For the text-containing cell, return its midpoint in [X, Y] coordinate format. 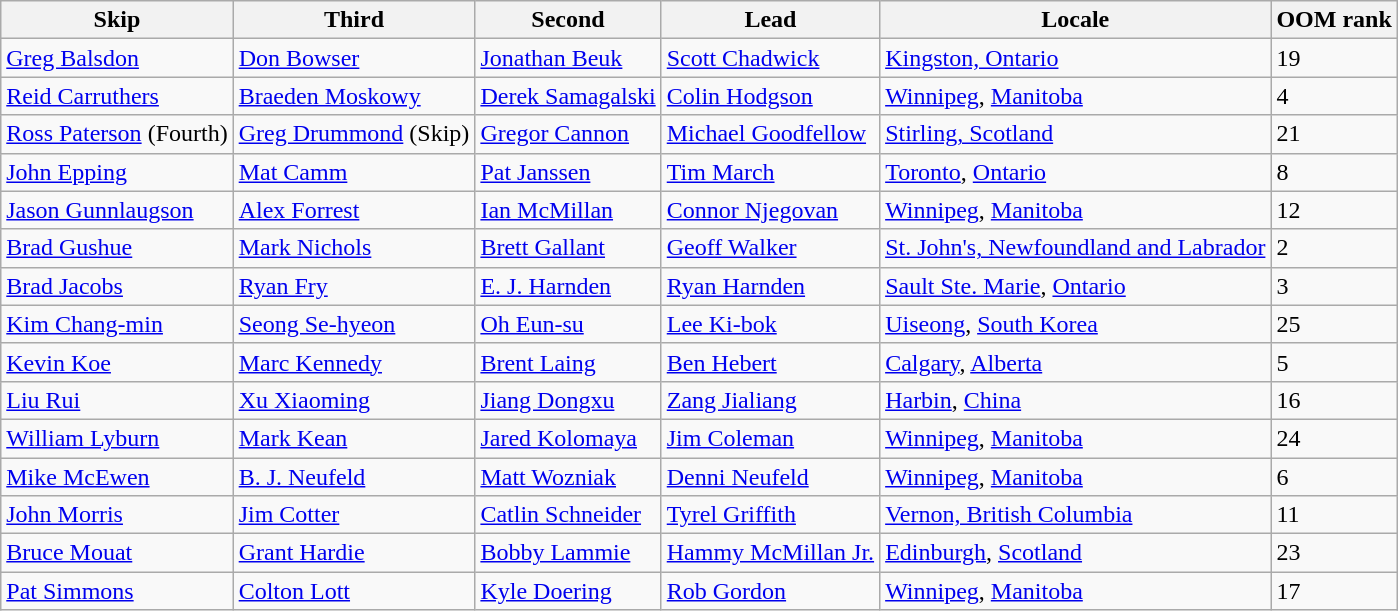
Ian McMillan [568, 210]
Vernon, British Columbia [1076, 515]
4 [1334, 96]
OOM rank [1334, 20]
Lead [770, 20]
Kingston, Ontario [1076, 58]
Calgary, Alberta [1076, 362]
Grant Hardie [354, 553]
25 [1334, 324]
Rob Gordon [770, 591]
Mark Nichols [354, 248]
3 [1334, 286]
Jonathan Beuk [568, 58]
24 [1334, 438]
Jason Gunnlaugson [117, 210]
Edinburgh, Scotland [1076, 553]
Third [354, 20]
Kevin Koe [117, 362]
Greg Balsdon [117, 58]
Harbin, China [1076, 400]
16 [1334, 400]
Colton Lott [354, 591]
Jim Coleman [770, 438]
Pat Janssen [568, 172]
Seong Se-hyeon [354, 324]
Jared Kolomaya [568, 438]
11 [1334, 515]
Ryan Fry [354, 286]
Kyle Doering [568, 591]
17 [1334, 591]
Derek Samagalski [568, 96]
Michael Goodfellow [770, 134]
Ben Hebert [770, 362]
Second [568, 20]
Ross Paterson (Fourth) [117, 134]
Connor Njegovan [770, 210]
William Lyburn [117, 438]
23 [1334, 553]
21 [1334, 134]
Scott Chadwick [770, 58]
Brent Laing [568, 362]
Brett Gallant [568, 248]
Xu Xiaoming [354, 400]
Uiseong, South Korea [1076, 324]
Brad Jacobs [117, 286]
John Epping [117, 172]
John Morris [117, 515]
Oh Eun-su [568, 324]
Jiang Dongxu [568, 400]
Mark Kean [354, 438]
Colin Hodgson [770, 96]
Geoff Walker [770, 248]
Jim Cotter [354, 515]
Bobby Lammie [568, 553]
6 [1334, 477]
Alex Forrest [354, 210]
Don Bowser [354, 58]
Skip [117, 20]
Tim March [770, 172]
Mat Camm [354, 172]
Greg Drummond (Skip) [354, 134]
Tyrel Griffith [770, 515]
Sault Ste. Marie, Ontario [1076, 286]
E. J. Harnden [568, 286]
Denni Neufeld [770, 477]
Catlin Schneider [568, 515]
Toronto, Ontario [1076, 172]
5 [1334, 362]
Gregor Cannon [568, 134]
Reid Carruthers [117, 96]
2 [1334, 248]
Ryan Harnden [770, 286]
St. John's, Newfoundland and Labrador [1076, 248]
Stirling, Scotland [1076, 134]
Kim Chang-min [117, 324]
Locale [1076, 20]
Hammy McMillan Jr. [770, 553]
Marc Kennedy [354, 362]
Zang Jialiang [770, 400]
B. J. Neufeld [354, 477]
Lee Ki-bok [770, 324]
Mike McEwen [117, 477]
Bruce Mouat [117, 553]
Liu Rui [117, 400]
12 [1334, 210]
Braeden Moskowy [354, 96]
Matt Wozniak [568, 477]
Pat Simmons [117, 591]
19 [1334, 58]
Brad Gushue [117, 248]
8 [1334, 172]
